Capture the cell that displays the provided text and extract its (X, Y) central coordinate. 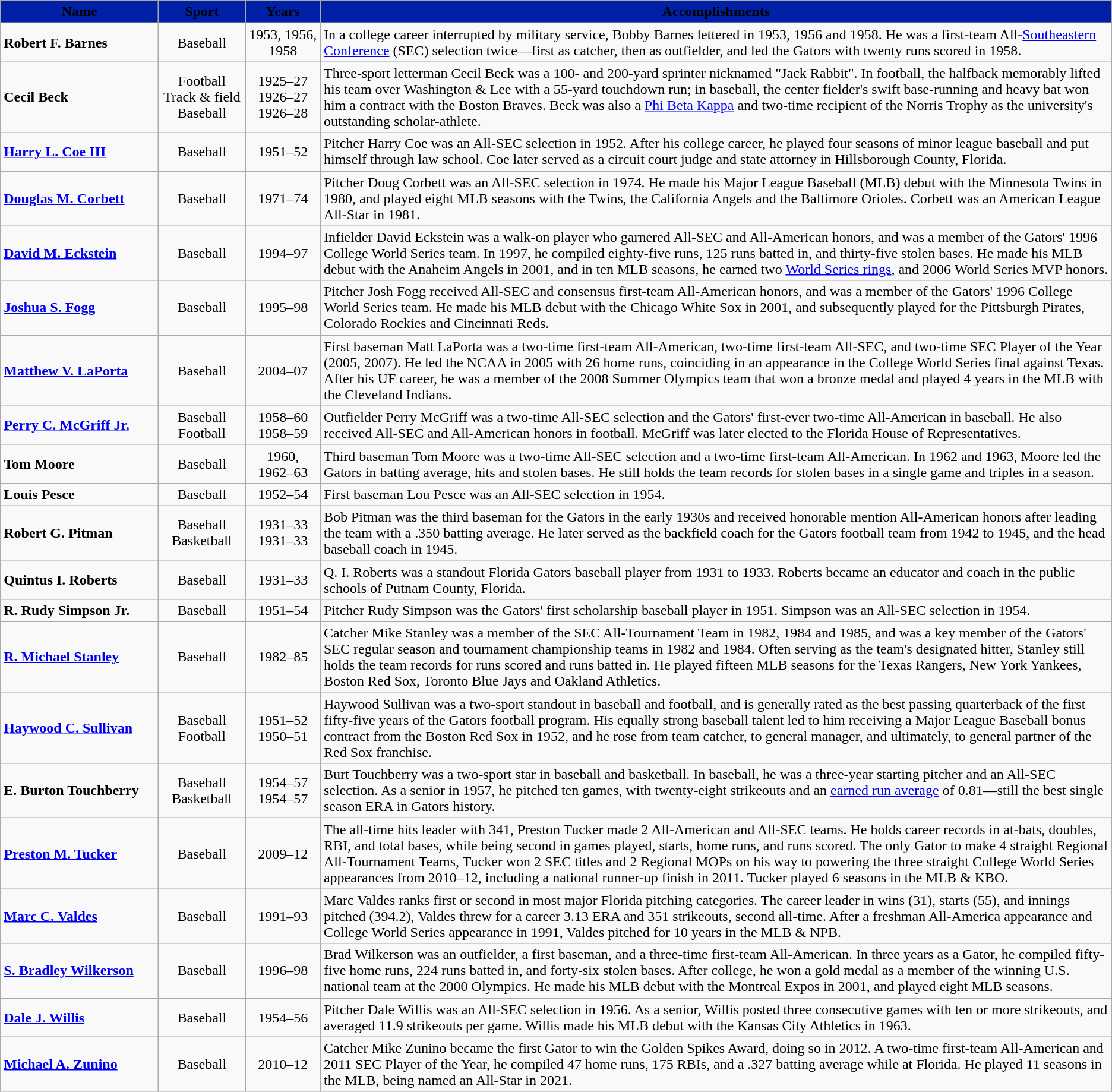
1991–93 (283, 916)
FootballTrack & fieldBaseball (202, 97)
Haywood C. Sullivan (80, 728)
Years (283, 12)
Robert G. Pitman (80, 533)
1954–56 (283, 1017)
First baseman Lou Pesce was an All-SEC selection in 1954. (716, 494)
Cecil Beck (80, 97)
1931–33 (283, 580)
2004–07 (283, 371)
David M. Eckstein (80, 253)
Joshua S. Fogg (80, 308)
1953, 1956, 1958 (283, 43)
1951–521950–51 (283, 728)
Preston M. Tucker (80, 853)
Pitcher Rudy Simpson was the Gators' first scholarship baseball player in 1951. Simpson was an All-SEC selection in 1954. (716, 611)
Douglas M. Corbett (80, 198)
1951–54 (283, 611)
S. Bradley Wilkerson (80, 971)
Robert F. Barnes (80, 43)
Quintus I. Roberts (80, 580)
Dale J. Willis (80, 1017)
1982–85 (283, 657)
Louis Pesce (80, 494)
Matthew V. LaPorta (80, 371)
1996–98 (283, 971)
2010–12 (283, 1064)
Name (80, 12)
1925–271926–271926–28 (283, 97)
1971–74 (283, 198)
Michael A. Zunino (80, 1064)
1951–52 (283, 152)
Perry C. McGriff Jr. (80, 425)
Tom Moore (80, 463)
1954–571954–57 (283, 791)
1931–331931–33 (283, 533)
2009–12 (283, 853)
1994–97 (283, 253)
R. Michael Stanley (80, 657)
1960, 1962–63 (283, 463)
E. Burton Touchberry (80, 791)
Marc C. Valdes (80, 916)
Sport (202, 12)
1958–601958–59 (283, 425)
1995–98 (283, 308)
R. Rudy Simpson Jr. (80, 611)
Accomplishments (716, 12)
1952–54 (283, 494)
Harry L. Coe III (80, 152)
